For the text-containing cell, return its midpoint in [x, y] coordinate format. 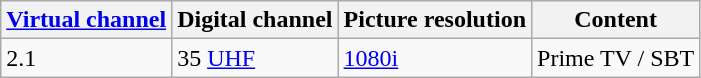
Prime TV / SBT [616, 58]
Virtual channel [86, 20]
Picture resolution [435, 20]
2.1 [86, 58]
35 UHF [255, 58]
Digital channel [255, 20]
Content [616, 20]
1080i [435, 58]
